Scan for the cell matching the given text and deliver its (X, Y) coordinate at center. 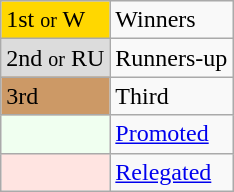
Relegated (172, 172)
1st or W (56, 20)
3rd (56, 96)
Runners-up (172, 58)
Third (172, 96)
2nd or RU (56, 58)
Promoted (172, 134)
Winners (172, 20)
